Output the [X, Y] coordinate of the center of the cell containing the given text.  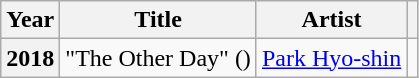
"The Other Day" () [158, 58]
Park Hyo-shin [331, 58]
Title [158, 20]
Artist [331, 20]
2018 [30, 58]
Year [30, 20]
